Locate the cell with the specified text and output its [X, Y] center coordinate. 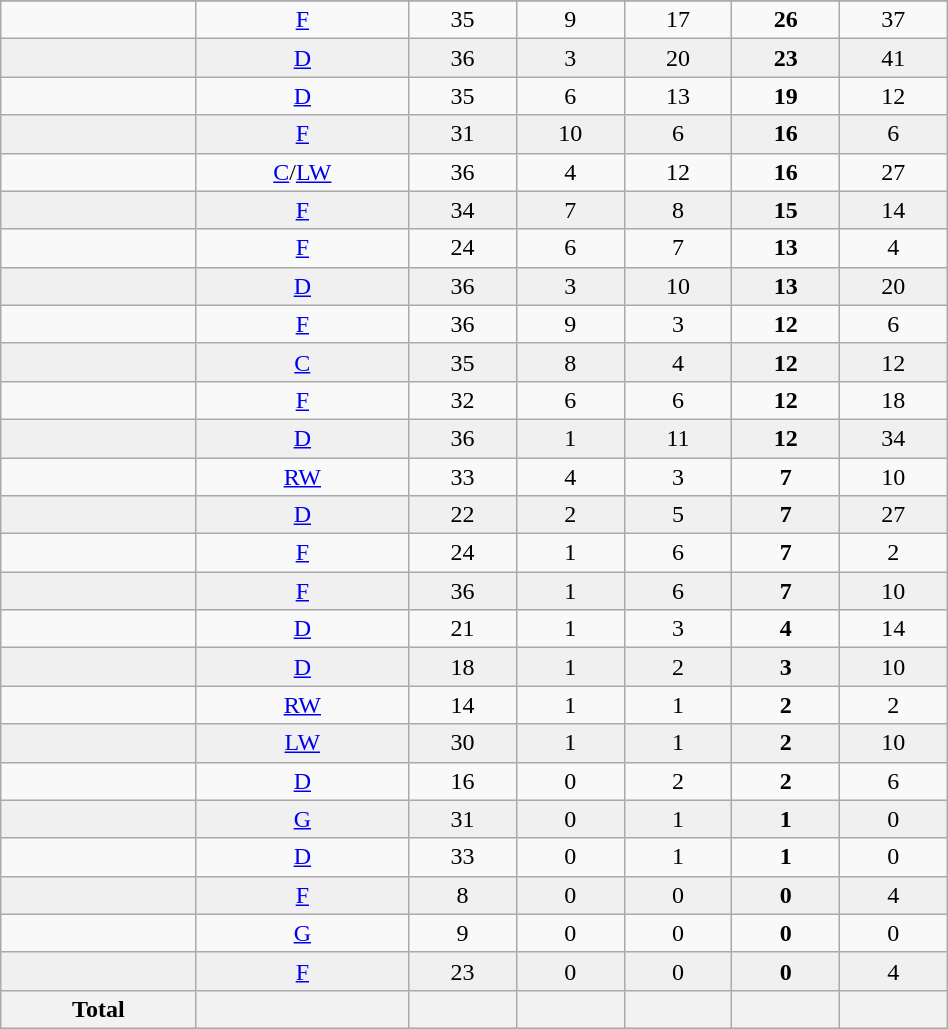
17 [678, 20]
37 [894, 20]
LW [302, 743]
Total [98, 1009]
C/LW [302, 172]
15 [786, 210]
11 [678, 438]
21 [463, 629]
C [302, 362]
32 [463, 400]
22 [463, 515]
19 [786, 96]
5 [678, 515]
41 [894, 58]
30 [463, 743]
26 [786, 20]
